Determine the (x, y) coordinate at the center of the cell enclosing the given text.  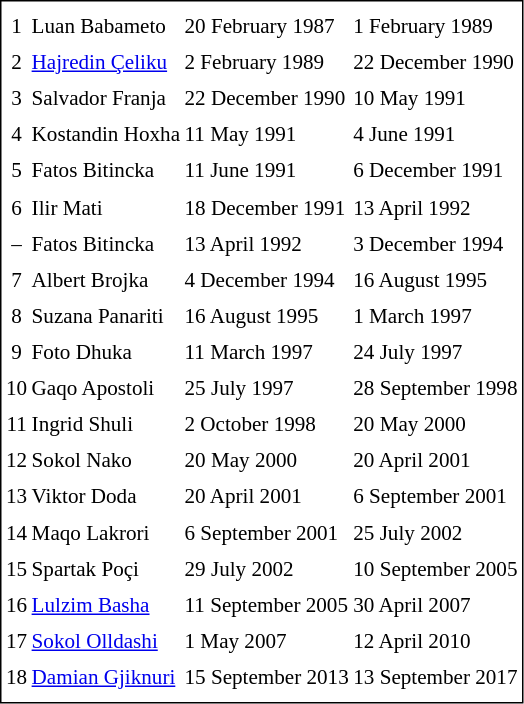
Damian Gjiknuri (106, 677)
Ilir Mati (106, 207)
Suzana Panariti (106, 316)
9 (16, 352)
10 September 2005 (435, 569)
11 June 1991 (267, 171)
3 December 1994 (435, 243)
Albert Brojka (106, 280)
Ingrid Shuli (106, 424)
13 (16, 497)
2 October 1998 (267, 424)
4 December 1994 (267, 280)
11 May 1991 (267, 135)
Maqo Lakrori (106, 533)
15 (16, 569)
15 September 2013 (267, 677)
7 (16, 280)
13 September 2017 (435, 677)
18 December 1991 (267, 207)
1 February 1989 (435, 26)
12 (16, 460)
Viktor Doda (106, 497)
5 (16, 171)
17 (16, 641)
Lulzim Basha (106, 605)
6 December 1991 (435, 171)
Sokol Olldashi (106, 641)
1 March 1997 (435, 316)
4 June 1991 (435, 135)
25 July 2002 (435, 533)
– (16, 243)
11 March 1997 (267, 352)
Sokol Nako (106, 460)
Gaqo Apostoli (106, 388)
1 (16, 26)
8 (16, 316)
1 May 2007 (267, 641)
20 February 1987 (267, 26)
Foto Dhuka (106, 352)
4 (16, 135)
14 (16, 533)
Hajredin Çeliku (106, 63)
24 July 1997 (435, 352)
11 (16, 424)
25 July 1997 (267, 388)
10 (16, 388)
Salvador Franja (106, 99)
3 (16, 99)
10 May 1991 (435, 99)
30 April 2007 (435, 605)
Spartak Poçi (106, 569)
2 February 1989 (267, 63)
18 (16, 677)
12 April 2010 (435, 641)
Luan Babameto (106, 26)
Kostandin Hoxha (106, 135)
16 (16, 605)
6 (16, 207)
28 September 1998 (435, 388)
2 (16, 63)
11 September 2005 (267, 605)
29 July 2002 (267, 569)
